Detect which cell encompasses the target text, then output its [x, y] center coordinate. 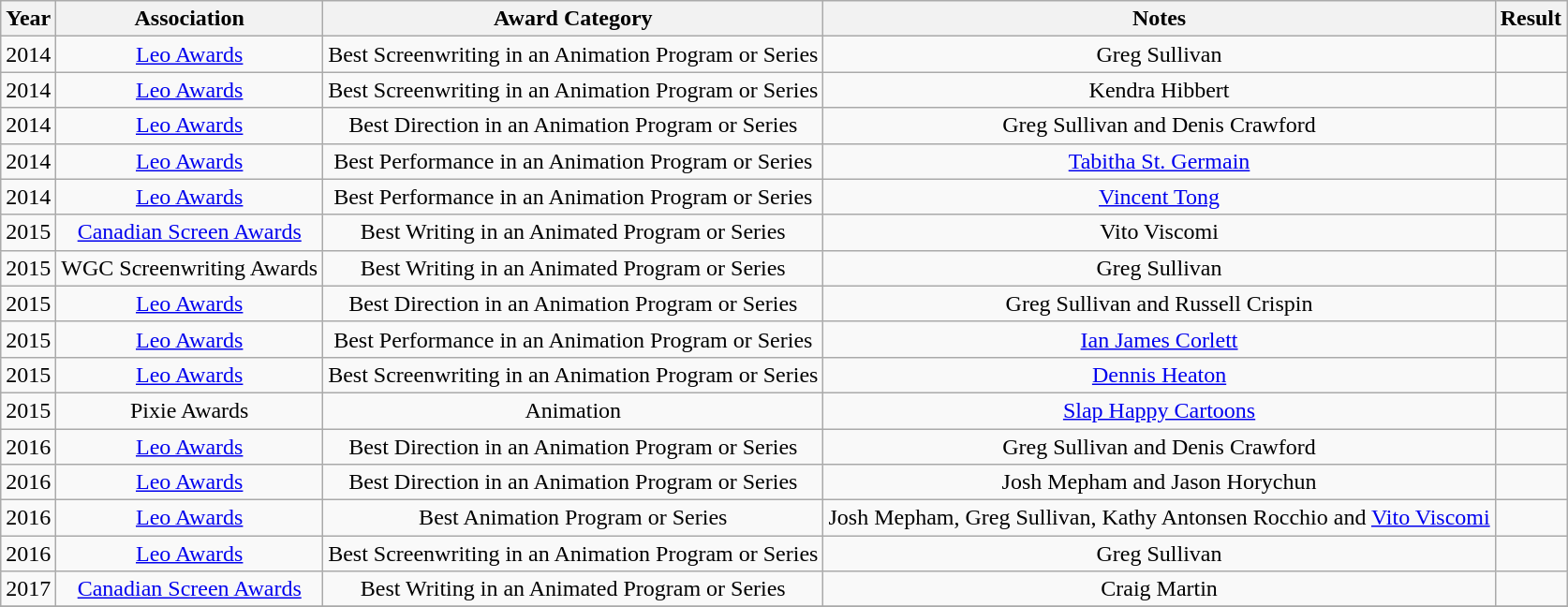
Josh Mepham and Jason Horychun [1160, 482]
Result [1531, 19]
Best Animation Program or Series [573, 518]
Year [28, 19]
Ian James Corlett [1160, 339]
Animation [573, 410]
Vincent Tong [1160, 197]
Association [189, 19]
Greg Sullivan and Russell Crispin [1160, 303]
Award Category [573, 19]
Craig Martin [1160, 589]
Josh Mepham, Greg Sullivan, Kathy Antonsen Rocchio and Vito Viscomi [1160, 518]
Kendra Hibbert [1160, 90]
Vito Viscomi [1160, 232]
WGC Screenwriting Awards [189, 268]
Notes [1160, 19]
Tabitha St. Germain [1160, 161]
Pixie Awards [189, 410]
Slap Happy Cartoons [1160, 410]
2017 [28, 589]
Dennis Heaton [1160, 375]
